Detect which cell encompasses the target text, then output its [X, Y] center coordinate. 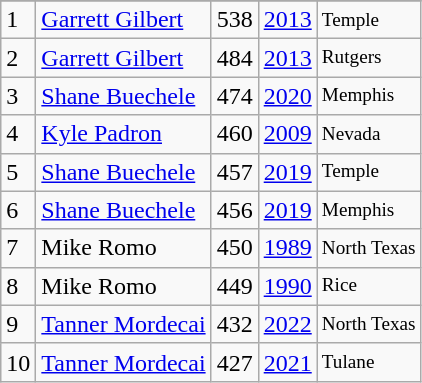
432 [234, 324]
4 [18, 134]
1 [18, 20]
2021 [288, 362]
Rutgers [368, 58]
Tulane [368, 362]
456 [234, 210]
Kyle Padron [124, 134]
6 [18, 210]
1989 [288, 248]
449 [234, 286]
427 [234, 362]
5 [18, 172]
2022 [288, 324]
7 [18, 248]
2020 [288, 96]
3 [18, 96]
2 [18, 58]
8 [18, 286]
538 [234, 20]
Nevada [368, 134]
1990 [288, 286]
2009 [288, 134]
460 [234, 134]
484 [234, 58]
457 [234, 172]
9 [18, 324]
474 [234, 96]
Rice [368, 286]
10 [18, 362]
450 [234, 248]
